Capture the cell that displays the provided text and extract its [x, y] central coordinate. 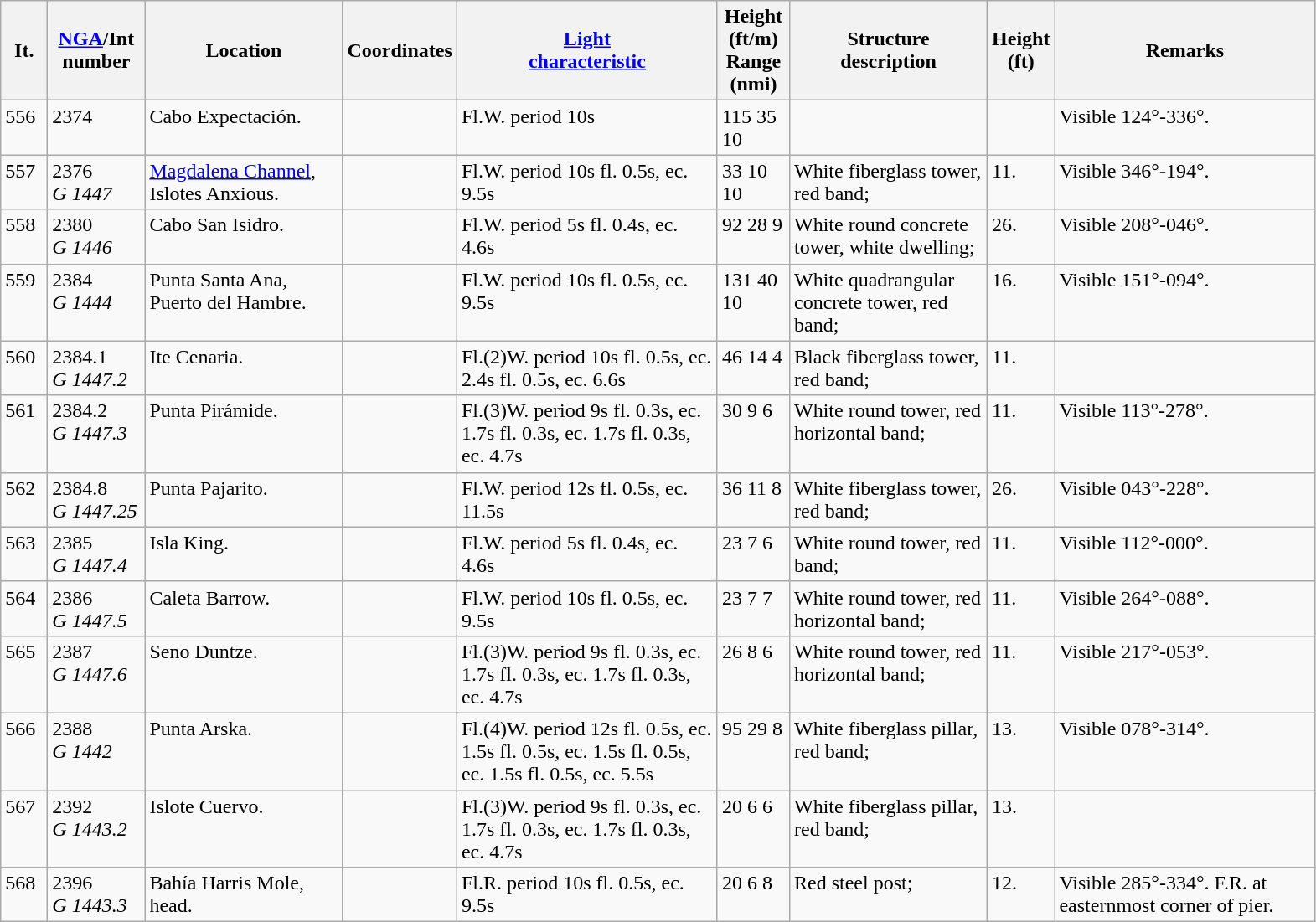
558 [24, 236]
557 [24, 183]
2386G 1447.5 [96, 608]
Fl.W. period 10s [586, 127]
Visible 151°-094°. [1184, 302]
Cabo San Isidro. [244, 236]
2392G 1443.2 [96, 829]
2384G 1444 [96, 302]
26 8 6 [753, 674]
Visible 208°-046°. [1184, 236]
Visible 217°-053°. [1184, 674]
568 [24, 894]
95 29 8 [753, 751]
Structuredescription [888, 50]
Visible 346°-194°. [1184, 183]
Ite Cenaria. [244, 368]
36 11 8 [753, 499]
20 6 8 [753, 894]
Visible 043°-228°. [1184, 499]
Black fiberglass tower, red band; [888, 368]
Fl.(2)W. period 10s fl. 0.5s, ec. 2.4s fl. 0.5s, ec. 6.6s [586, 368]
46 14 4 [753, 368]
Visible 113°-278°. [1184, 434]
2388G 1442 [96, 751]
Isla King. [244, 554]
Seno Duntze. [244, 674]
Punta Pirámide. [244, 434]
Visible 078°-314°. [1184, 751]
33 10 10 [753, 183]
Bahía Harris Mole, head. [244, 894]
Visible 285°-334°. F.R. at easternmost corner of pier. [1184, 894]
Red steel post; [888, 894]
2384.8G 1447.25 [96, 499]
561 [24, 434]
23 7 6 [753, 554]
Cabo Expectación. [244, 127]
16. [1021, 302]
12. [1021, 894]
115 35 10 [753, 127]
2387G 1447.6 [96, 674]
2380G 1446 [96, 236]
20 6 6 [753, 829]
Magdalena Channel, Islotes Anxious. [244, 183]
2396G 1443.3 [96, 894]
Remarks [1184, 50]
23 7 7 [753, 608]
White round tower, red band; [888, 554]
Punta Arska. [244, 751]
Height (ft) [1021, 50]
565 [24, 674]
559 [24, 302]
Fl.W. period 12s fl. 0.5s, ec. 11.5s [586, 499]
564 [24, 608]
566 [24, 751]
Punta Pajarito. [244, 499]
Height (ft/m)Range (nmi) [753, 50]
Visible 124°-336°. [1184, 127]
Coordinates [400, 50]
Visible 112°-000°. [1184, 554]
Fl.(4)W. period 12s fl. 0.5s, ec. 1.5s fl. 0.5s, ec. 1.5s fl. 0.5s, ec. 1.5s fl. 0.5s, ec. 5.5s [586, 751]
Visible 264°-088°. [1184, 608]
Lightcharacteristic [586, 50]
White quadrangular concrete tower, red band; [888, 302]
563 [24, 554]
562 [24, 499]
567 [24, 829]
Punta Santa Ana, Puerto del Hambre. [244, 302]
2376G 1447 [96, 183]
Islote Cuervo. [244, 829]
2384.2G 1447.3 [96, 434]
2385G 1447.4 [96, 554]
Fl.R. period 10s fl. 0.5s, ec. 9.5s [586, 894]
Caleta Barrow. [244, 608]
White round concrete tower, white dwelling; [888, 236]
556 [24, 127]
NGA/Intnumber [96, 50]
It. [24, 50]
560 [24, 368]
2384.1G 1447.2 [96, 368]
131 40 10 [753, 302]
Location [244, 50]
92 28 9 [753, 236]
30 9 6 [753, 434]
2374 [96, 127]
